For the text-containing cell, return its midpoint in (x, y) coordinate format. 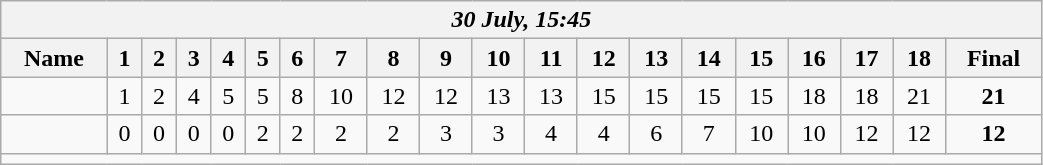
9 (446, 58)
16 (814, 58)
30 July, 15:45 (522, 20)
17 (866, 58)
11 (552, 58)
14 (708, 58)
Final (994, 58)
Name (54, 58)
